Find where the given text appears and provide that cell's center as (x, y) coordinate. 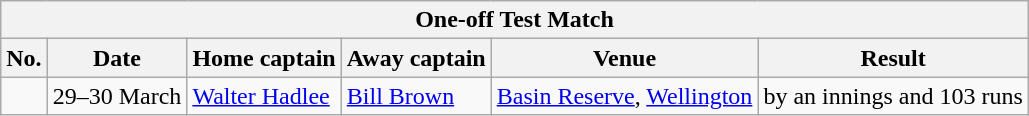
Walter Hadlee (264, 96)
Date (117, 58)
Away captain (416, 58)
One-off Test Match (515, 20)
Home captain (264, 58)
Basin Reserve, Wellington (624, 96)
Bill Brown (416, 96)
No. (24, 58)
Venue (624, 58)
29–30 March (117, 96)
Result (893, 58)
by an innings and 103 runs (893, 96)
